Extract the [X, Y] coordinate from the center of the cell holding the provided text.  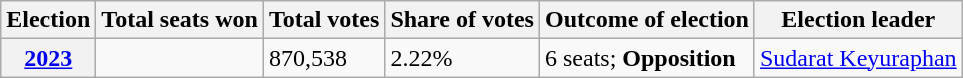
Share of votes [462, 20]
Total votes [324, 20]
Total seats won [180, 20]
Election leader [858, 20]
6 seats; Opposition [646, 58]
Sudarat Keyuraphan [858, 58]
2.22% [462, 58]
Election [48, 20]
870,538 [324, 58]
2023 [48, 58]
Outcome of election [646, 20]
